Pinpoint the cell where the given text exists, returning its (x, y) midpoint coordinate. 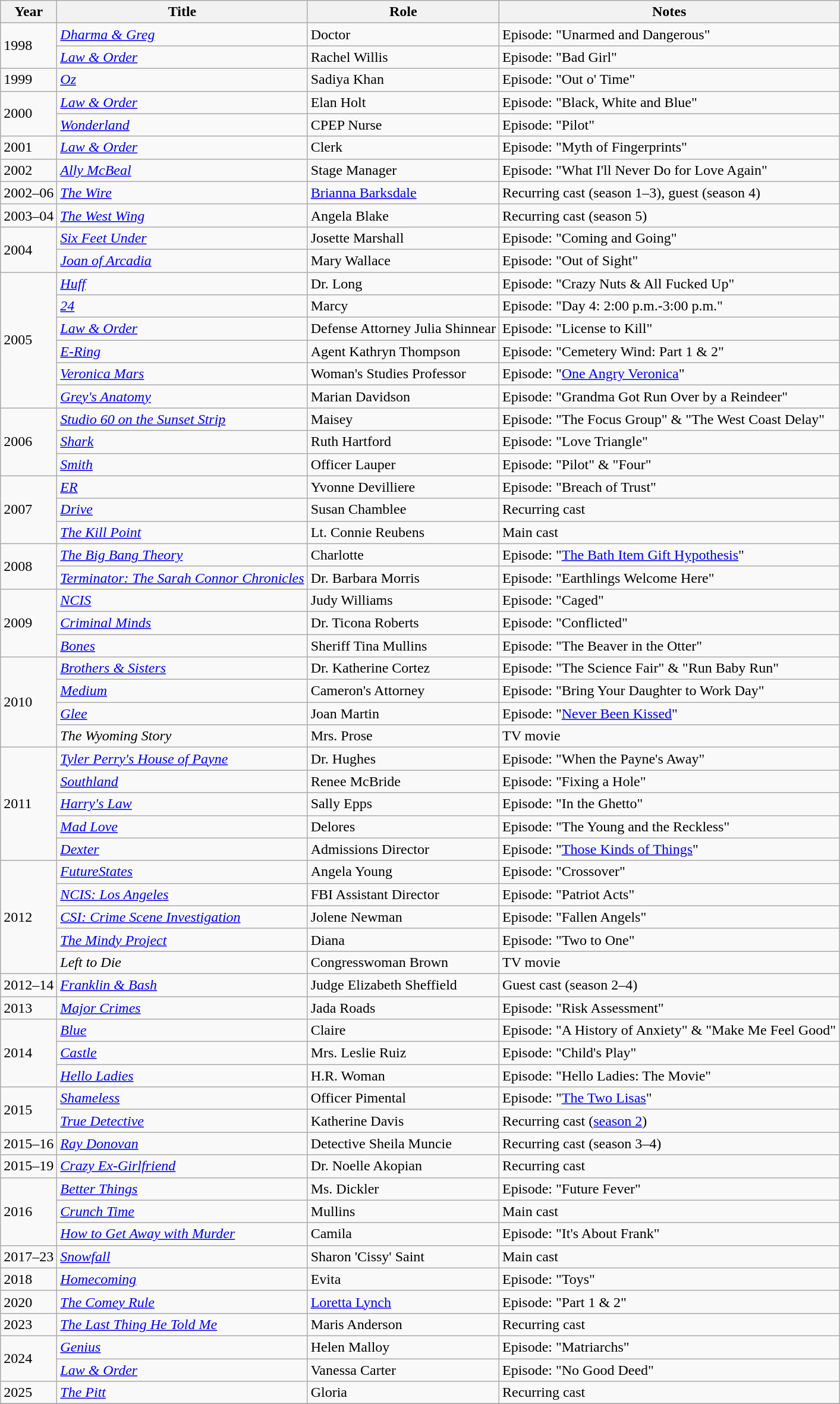
Role (403, 12)
Mullins (403, 1211)
Vanessa Carter (403, 1370)
Judy Williams (403, 600)
Huff (182, 284)
Year (29, 12)
Episode: "Out of Sight" (669, 260)
Dexter (182, 849)
Episode: "Patriot Acts" (669, 894)
Ms. Dickler (403, 1189)
2017–23 (29, 1257)
Detective Sheila Muncie (403, 1144)
CSI: Crime Scene Investigation (182, 917)
Marian Davidson (403, 397)
Agent Kathryn Thompson (403, 351)
Maris Anderson (403, 1324)
2016 (29, 1211)
Camila (403, 1234)
Genius (182, 1347)
Drive (182, 510)
Shameless (182, 1098)
How to Get Away with Murder (182, 1234)
Jolene Newman (403, 917)
Major Crimes (182, 1008)
Episode: "The Focus Group" & "The West Coast Delay" (669, 419)
Susan Chamblee (403, 510)
Congresswoman Brown (403, 962)
Recurring cast (season 2) (669, 1121)
The Wire (182, 193)
NCIS (182, 600)
Episode: "Cemetery Wind: Part 1 & 2" (669, 351)
Left to Die (182, 962)
The Comey Rule (182, 1302)
Title (182, 12)
Episode: "Crazy Nuts & All Fucked Up" (669, 284)
Episode: "Two to One" (669, 940)
Episode: "It's About Frank" (669, 1234)
2009 (29, 623)
Six Feet Under (182, 238)
Brothers & Sisters (182, 668)
Dr. Noelle Akopian (403, 1166)
Brianna Barksdale (403, 193)
Rachel Willis (403, 57)
Glee (182, 714)
Dr. Barbara Morris (403, 577)
2011 (29, 804)
Episode: "Caged" (669, 600)
Episode: "Fallen Angels" (669, 917)
E-Ring (182, 351)
2008 (29, 566)
Tyler Perry's House of Payne (182, 759)
Episode: "Future Fever" (669, 1189)
2013 (29, 1008)
Episode: "Never Been Kissed" (669, 714)
Episode: "The Young and the Reckless" (669, 827)
24 (182, 306)
Joan Martin (403, 714)
Sharon 'Cissy' Saint (403, 1257)
Southland (182, 781)
Episode: "Grandma Got Run Over by a Reindeer" (669, 397)
2012 (29, 917)
Episode: "A History of Anxiety" & "Make Me Feel Good" (669, 1031)
Franklin & Bash (182, 985)
2015–16 (29, 1144)
FBI Assistant Director (403, 894)
Jada Roads (403, 1008)
2005 (29, 340)
Smith (182, 464)
NCIS: Los Angeles (182, 894)
The Kill Point (182, 532)
Angela Young (403, 872)
Notes (669, 12)
Sadiya Khan (403, 80)
The Wyoming Story (182, 736)
Castle (182, 1053)
1998 (29, 46)
The West Wing (182, 215)
Ray Donovan (182, 1144)
Doctor (403, 34)
Dr. Long (403, 284)
Dharma & Greg (182, 34)
Woman's Studies Professor (403, 374)
Evita (403, 1279)
Loretta Lynch (403, 1302)
Hello Ladies (182, 1076)
Cameron's Attorney (403, 691)
Episode: "The Beaver in the Otter" (669, 645)
Dr. Katherine Cortez (403, 668)
Wonderland (182, 125)
Delores (403, 827)
Episode: "Myth of Fingerprints" (669, 147)
Episode: "No Good Deed" (669, 1370)
Mary Wallace (403, 260)
Claire (403, 1031)
Snowfall (182, 1257)
Dr. Hughes (403, 759)
2001 (29, 147)
Recurring cast (season 1–3), guest (season 4) (669, 193)
Episode: "When the Payne's Away" (669, 759)
Medium (182, 691)
2025 (29, 1393)
2014 (29, 1053)
Episode: "Coming and Going" (669, 238)
Katherine Davis (403, 1121)
Lt. Connie Reubens (403, 532)
2015 (29, 1110)
2002–06 (29, 193)
Judge Elizabeth Sheffield (403, 985)
2002 (29, 170)
Shark (182, 442)
Josette Marshall (403, 238)
Episode: "Pilot" & "Four" (669, 464)
2007 (29, 510)
2020 (29, 1302)
Sheriff Tina Mullins (403, 645)
Episode: "The Science Fair" & "Run Baby Run" (669, 668)
Episode: "Matriarchs" (669, 1347)
Episode: "Hello Ladies: The Movie" (669, 1076)
Episode: "Crossover" (669, 872)
Joan of Arcadia (182, 260)
2003–04 (29, 215)
Elan Holt (403, 102)
Angela Blake (403, 215)
2006 (29, 442)
2010 (29, 702)
Episode: "One Angry Veronica" (669, 374)
Criminal Minds (182, 623)
Oz (182, 80)
Harry's Law (182, 804)
Stage Manager (403, 170)
Episode: "Those Kinds of Things" (669, 849)
Crazy Ex-Girlfriend (182, 1166)
Crunch Time (182, 1211)
Marcy (403, 306)
Episode: "Unarmed and Dangerous" (669, 34)
Episode: "Out o' Time" (669, 80)
Episode: "License to Kill" (669, 329)
Defense Attorney Julia Shinnear (403, 329)
Officer Lauper (403, 464)
Officer Pimental (403, 1098)
Recurring cast (season 5) (669, 215)
Maisey (403, 419)
Dr. Ticona Roberts (403, 623)
Episode: "Conflicted" (669, 623)
Better Things (182, 1189)
Veronica Mars (182, 374)
Gloria (403, 1393)
Recurring cast (season 3–4) (669, 1144)
2024 (29, 1358)
Mrs. Leslie Ruiz (403, 1053)
Helen Malloy (403, 1347)
Episode: "Toys" (669, 1279)
The Big Bang Theory (182, 555)
ER (182, 487)
Episode: "Love Triangle" (669, 442)
Ally McBeal (182, 170)
Charlotte (403, 555)
Episode: "Fixing a Hole" (669, 781)
Episode: "Black, White and Blue" (669, 102)
Mrs. Prose (403, 736)
Diana (403, 940)
Episode: "The Bath Item Gift Hypothesis" (669, 555)
2018 (29, 1279)
Terminator: The Sarah Connor Chronicles (182, 577)
H.R. Woman (403, 1076)
Sally Epps (403, 804)
The Pitt (182, 1393)
1999 (29, 80)
Renee McBride (403, 781)
Guest cast (season 2–4) (669, 985)
Blue (182, 1031)
Episode: "Bad Girl" (669, 57)
CPEP Nurse (403, 125)
Mad Love (182, 827)
The Mindy Project (182, 940)
Clerk (403, 147)
Ruth Hartford (403, 442)
2023 (29, 1324)
Yvonne Devilliere (403, 487)
Episode: "The Two Lisas" (669, 1098)
Bones (182, 645)
True Detective (182, 1121)
Grey's Anatomy (182, 397)
FutureStates (182, 872)
2000 (29, 114)
Episode: "Day 4: 2:00 p.m.-3:00 p.m." (669, 306)
Admissions Director (403, 849)
2012–14 (29, 985)
Episode: "Risk Assessment" (669, 1008)
Episode: "Child's Play" (669, 1053)
Episode: "Part 1 & 2" (669, 1302)
Episode: "Breach of Trust" (669, 487)
Episode: "Bring Your Daughter to Work Day" (669, 691)
2015–19 (29, 1166)
Episode: "What I'll Never Do for Love Again" (669, 170)
Studio 60 on the Sunset Strip (182, 419)
2004 (29, 249)
Episode: "In the Ghetto" (669, 804)
Episode: "Pilot" (669, 125)
Homecoming (182, 1279)
The Last Thing He Told Me (182, 1324)
Episode: "Earthlings Welcome Here" (669, 577)
